Search for the cell housing the specified text and yield its [x, y] center coordinate. 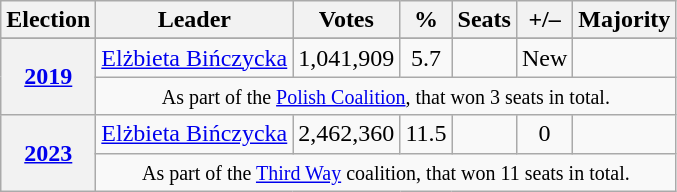
2019 [48, 77]
Votes [346, 20]
As part of the Polish Coalition, that won 3 seats in total. [386, 96]
As part of the Third Way coalition, that won 11 seats in total. [386, 172]
% [426, 20]
New [544, 58]
0 [544, 134]
2023 [48, 153]
5.7 [426, 58]
+/– [544, 20]
Majority [624, 20]
Leader [194, 20]
11.5 [426, 134]
Seats [484, 20]
2,462,360 [346, 134]
1,041,909 [346, 58]
Election [48, 20]
